For the text-containing cell, return its midpoint in [X, Y] coordinate format. 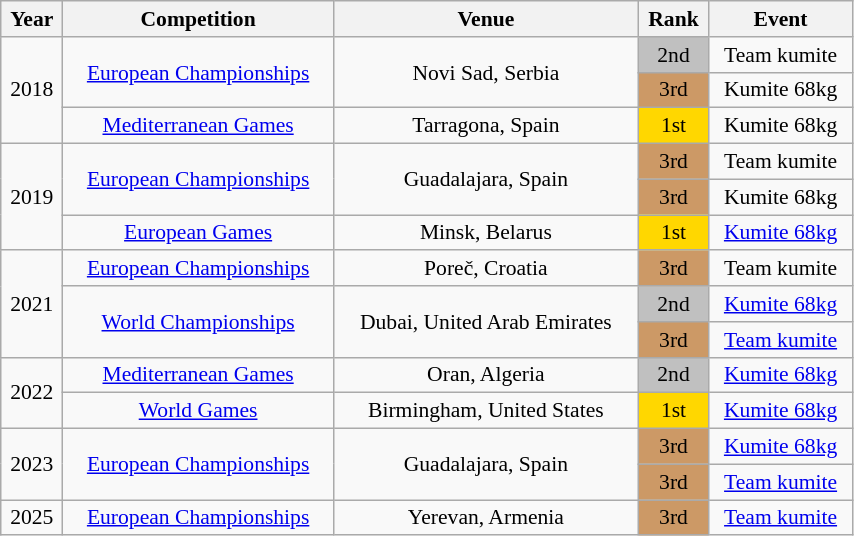
2025 [32, 518]
Competition [198, 19]
Rank [673, 19]
2022 [32, 392]
Venue [486, 19]
Tarragona, Spain [486, 126]
Birmingham, United States [486, 411]
Novi Sad, Serbia [486, 72]
2021 [32, 304]
2019 [32, 198]
2018 [32, 90]
European Games [198, 233]
Year [32, 19]
Dubai, United Arab Emirates [486, 322]
World Games [198, 411]
Event [781, 19]
Yerevan, Armenia [486, 518]
Poreč, Croatia [486, 269]
World Championships [198, 322]
Minsk, Belarus [486, 233]
Oran, Algeria [486, 375]
2023 [32, 464]
